Return the (X, Y) coordinate for the center point of the cell that contains the specified text.  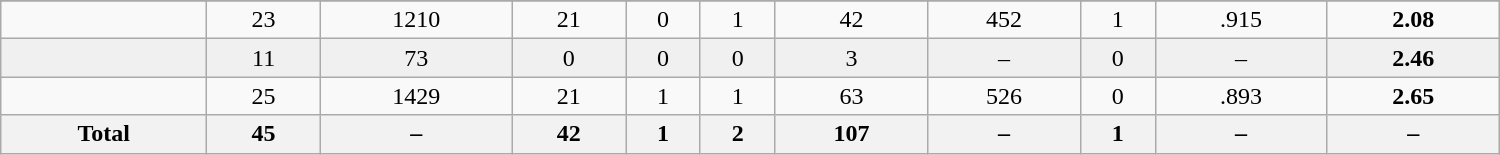
.915 (1241, 20)
2.08 (1413, 20)
452 (1004, 20)
Total (104, 134)
25 (264, 96)
45 (264, 134)
526 (1004, 96)
2 (738, 134)
2.46 (1413, 58)
63 (852, 96)
23 (264, 20)
107 (852, 134)
3 (852, 58)
.893 (1241, 96)
1210 (416, 20)
11 (264, 58)
1429 (416, 96)
73 (416, 58)
2.65 (1413, 96)
